Scan for the cell matching the given text and deliver its (X, Y) coordinate at center. 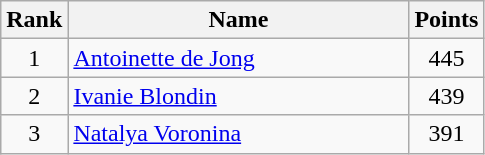
Ivanie Blondin (238, 96)
2 (34, 96)
Antoinette de Jong (238, 58)
Name (238, 20)
Natalya Voronina (238, 134)
445 (446, 58)
391 (446, 134)
Points (446, 20)
Rank (34, 20)
439 (446, 96)
3 (34, 134)
1 (34, 58)
